Find where the given text appears and provide that cell's center as [x, y] coordinate. 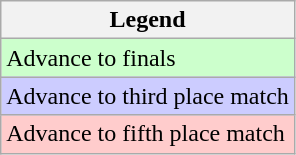
Advance to finals [148, 58]
Advance to fifth place match [148, 134]
Advance to third place match [148, 96]
Legend [148, 20]
